Detect which cell encompasses the target text, then output its [X, Y] center coordinate. 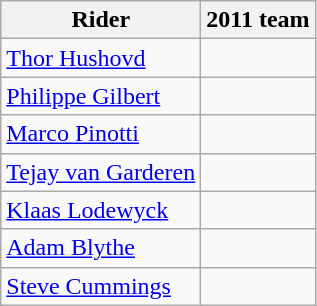
Klaas Lodewyck [101, 210]
Thor Hushovd [101, 58]
Marco Pinotti [101, 134]
Adam Blythe [101, 248]
Tejay van Garderen [101, 172]
Steve Cummings [101, 286]
Philippe Gilbert [101, 96]
Rider [101, 20]
2011 team [258, 20]
